Pinpoint the cell where the given text exists, returning its [x, y] midpoint coordinate. 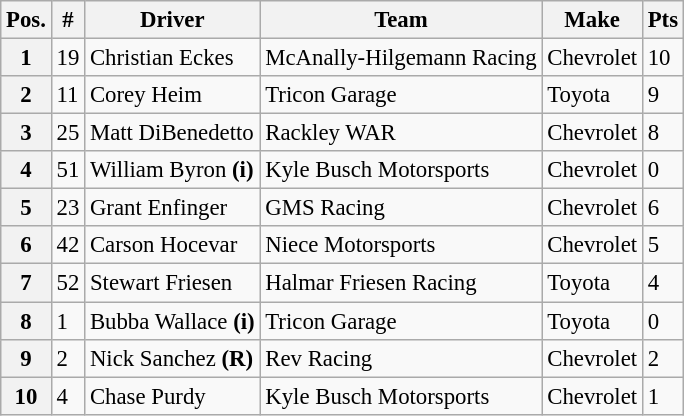
Driver [172, 20]
51 [68, 170]
Chase Purdy [172, 396]
52 [68, 283]
Grant Enfinger [172, 208]
Nick Sanchez (R) [172, 358]
McAnally-Hilgemann Racing [401, 58]
7 [26, 283]
Pts [662, 20]
Corey Heim [172, 95]
Niece Motorsports [401, 245]
Matt DiBenedetto [172, 133]
42 [68, 245]
19 [68, 58]
23 [68, 208]
GMS Racing [401, 208]
# [68, 20]
William Byron (i) [172, 170]
Halmar Friesen Racing [401, 283]
Make [592, 20]
Bubba Wallace (i) [172, 321]
Team [401, 20]
Pos. [26, 20]
Carson Hocevar [172, 245]
Stewart Friesen [172, 283]
Rev Racing [401, 358]
25 [68, 133]
Christian Eckes [172, 58]
Rackley WAR [401, 133]
11 [68, 95]
3 [26, 133]
